Return (x, y) of the center of cell containing provided text 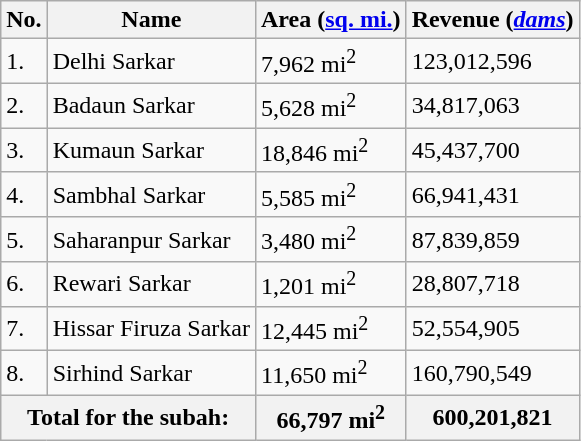
Kumaun Sarkar (151, 150)
87,839,859 (492, 240)
28,807,718 (492, 284)
Name (151, 20)
123,012,596 (492, 62)
6. (24, 284)
52,554,905 (492, 328)
600,201,821 (492, 418)
5,628 mi2 (330, 106)
3,480 mi2 (330, 240)
Total for the subah: (128, 418)
Rewari Sarkar (151, 284)
Hissar Firuza Sarkar (151, 328)
66,797 mi2 (330, 418)
4. (24, 194)
5,585 mi2 (330, 194)
1,201 mi2 (330, 284)
45,437,700 (492, 150)
7. (24, 328)
No. (24, 20)
Sirhind Sarkar (151, 374)
5. (24, 240)
160,790,549 (492, 374)
Delhi Sarkar (151, 62)
Badaun Sarkar (151, 106)
2. (24, 106)
12,445 mi2 (330, 328)
18,846 mi2 (330, 150)
7,962 mi2 (330, 62)
Revenue (dams) (492, 20)
34,817,063 (492, 106)
11,650 mi2 (330, 374)
8. (24, 374)
3. (24, 150)
1. (24, 62)
Sambhal Sarkar (151, 194)
Area (sq. mi.) (330, 20)
Saharanpur Sarkar (151, 240)
66,941,431 (492, 194)
